Locate the cell with the specified text and output its (X, Y) center coordinate. 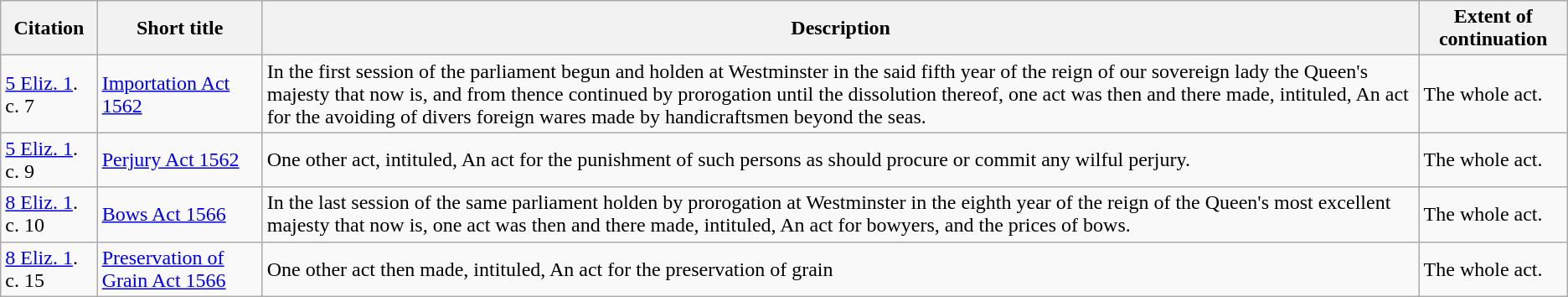
5 Eliz. 1. c. 9 (49, 159)
8 Eliz. 1. c. 15 (49, 268)
Importation Act 1562 (179, 94)
5 Eliz. 1. c. 7 (49, 94)
Preservation of Grain Act 1566 (179, 268)
Description (841, 29)
Bows Act 1566 (179, 215)
Citation (49, 29)
One other act, intituled, An act for the punishment of such persons as should procure or commit any wilful perjury. (841, 159)
One other act then made, intituled, An act for the preservation of grain (841, 268)
8 Eliz. 1. c. 10 (49, 215)
Perjury Act 1562 (179, 159)
Short title (179, 29)
Extent of continuation (1493, 29)
